From the cell containing the given text, extract its center point as [x, y] coordinate. 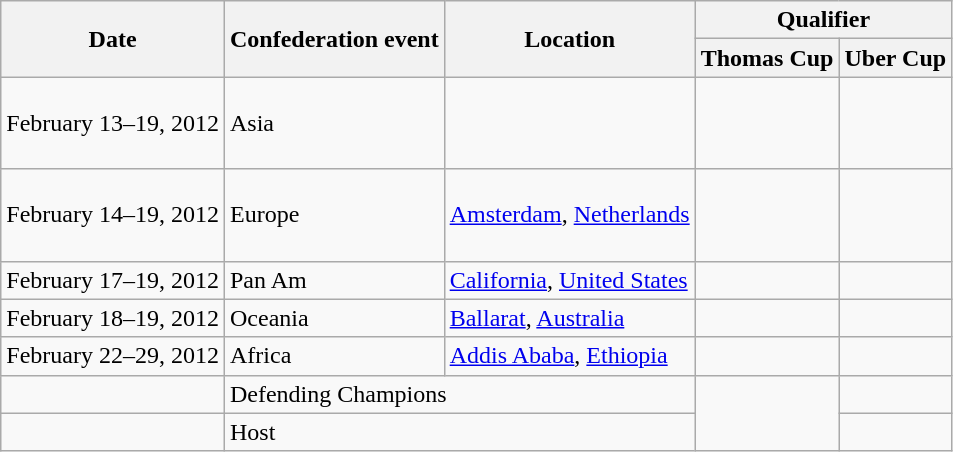
February 13–19, 2012 [113, 123]
February 22–29, 2012 [113, 356]
Pan Am [334, 280]
Confederation event [334, 39]
February 14–19, 2012 [113, 215]
Qualifier [823, 20]
Uber Cup [896, 58]
Amsterdam, Netherlands [570, 215]
Europe [334, 215]
Asia [334, 123]
February 17–19, 2012 [113, 280]
Thomas Cup [767, 58]
Addis Ababa, Ethiopia [570, 356]
Defending Champions [460, 394]
Host [460, 432]
Date [113, 39]
California, United States [570, 280]
Oceania [334, 318]
Location [570, 39]
Africa [334, 356]
February 18–19, 2012 [113, 318]
Ballarat, Australia [570, 318]
